Output the (X, Y) coordinate of the center of the cell containing the given text.  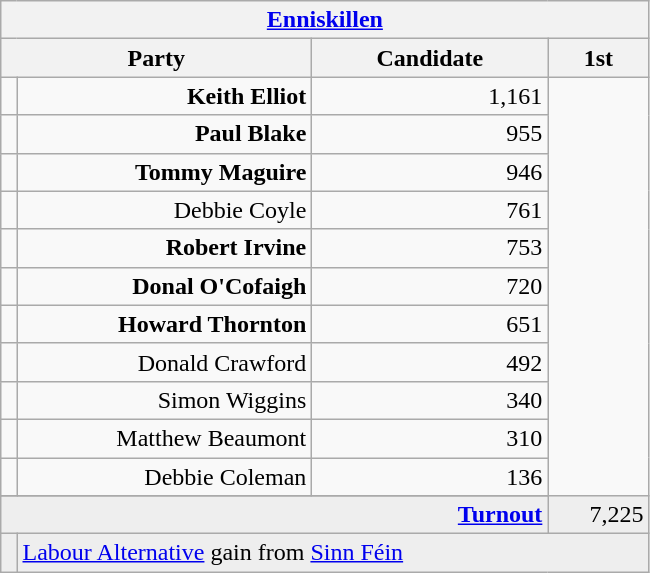
Debbie Coyle (164, 210)
Debbie Coleman (164, 477)
720 (430, 286)
340 (430, 400)
946 (430, 172)
Keith Elliot (164, 96)
Robert Irvine (164, 248)
Simon Wiggins (164, 400)
Matthew Beaumont (164, 438)
Donald Crawford (164, 362)
Paul Blake (164, 134)
1,161 (430, 96)
651 (430, 324)
753 (430, 248)
955 (430, 134)
Howard Thornton (164, 324)
Tommy Maguire (164, 172)
761 (430, 210)
Enniskillen (325, 20)
Party (156, 58)
136 (430, 477)
7,225 (598, 515)
Labour Alternative gain from Sinn Féin (333, 553)
Turnout (274, 515)
Donal O'Cofaigh (164, 286)
Candidate (430, 58)
492 (430, 362)
310 (430, 438)
1st (598, 58)
